Scan for the cell matching the given text and deliver its (x, y) coordinate at center. 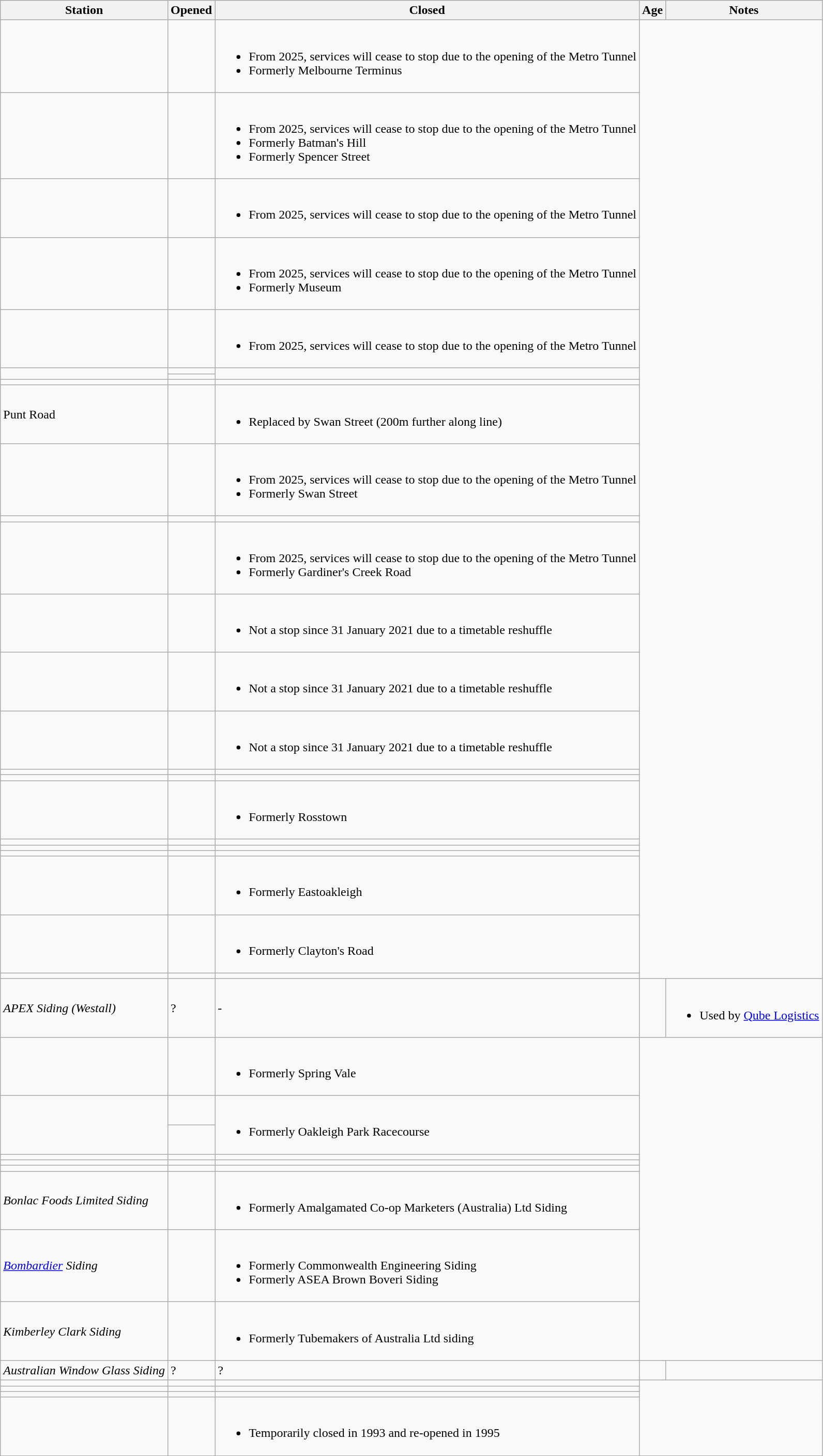
Used by Qube Logistics (744, 1008)
From 2025, services will cease to stop due to the opening of the Metro TunnelFormerly Melbourne Terminus (427, 56)
Punt Road (84, 414)
Kimberley Clark Siding (84, 1331)
From 2025, services will cease to stop due to the opening of the Metro TunnelFormerly Swan Street (427, 479)
Formerly Rosstown (427, 810)
Station (84, 10)
Formerly Amalgamated Co-op Marketers (Australia) Ltd Siding (427, 1201)
Formerly Eastoakleigh (427, 886)
APEX Siding (Westall) (84, 1008)
Notes (744, 10)
Bonlac Foods Limited Siding (84, 1201)
Formerly Spring Vale (427, 1066)
Temporarily closed in 1993 and re-opened in 1995 (427, 1426)
Formerly Commonwealth Engineering SidingFormerly ASEA Brown Boveri Siding (427, 1266)
Replaced by Swan Street (200m further along line) (427, 414)
Formerly Tubemakers of Australia Ltd siding (427, 1331)
Age (652, 10)
From 2025, services will cease to stop due to the opening of the Metro TunnelFormerly Museum (427, 273)
Closed (427, 10)
From 2025, services will cease to stop due to the opening of the Metro TunnelFormerly Gardiner's Creek Road (427, 558)
- (427, 1008)
Opened (191, 10)
From 2025, services will cease to stop due to the opening of the Metro TunnelFormerly Batman's HillFormerly Spencer Street (427, 135)
Bombardier Siding (84, 1266)
Australian Window Glass Siding (84, 1370)
Formerly Clayton's Road (427, 943)
Formerly Oakleigh Park Racecourse (427, 1124)
